Capture the cell that displays the provided text and extract its (x, y) central coordinate. 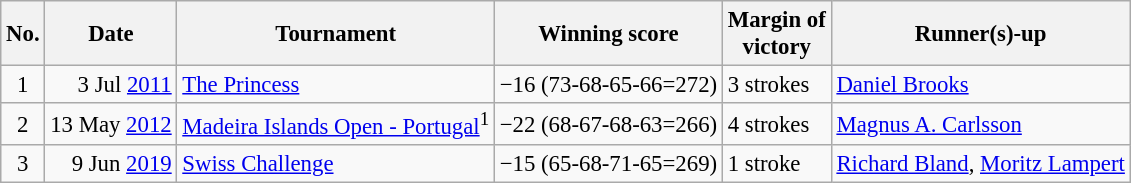
No. (23, 34)
−15 (65-68-71-65=269) (608, 164)
Swiss Challenge (336, 164)
The Princess (336, 85)
Margin ofvictory (776, 34)
2 (23, 124)
−16 (73-68-65-66=272) (608, 85)
Magnus A. Carlsson (980, 124)
Daniel Brooks (980, 85)
3 strokes (776, 85)
1 (23, 85)
3 (23, 164)
Date (111, 34)
13 May 2012 (111, 124)
−22 (68-67-68-63=266) (608, 124)
1 stroke (776, 164)
3 Jul 2011 (111, 85)
4 strokes (776, 124)
Richard Bland, Moritz Lampert (980, 164)
Madeira Islands Open - Portugal1 (336, 124)
Runner(s)-up (980, 34)
Winning score (608, 34)
9 Jun 2019 (111, 164)
Tournament (336, 34)
